Locate the cell with the specified text and output its (x, y) center coordinate. 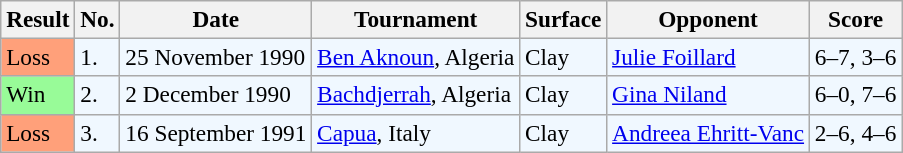
6–7, 3–6 (855, 57)
16 September 1991 (216, 133)
Andreea Ehritt-Vanc (708, 133)
Surface (564, 19)
Capua, Italy (416, 133)
Ben Aknoun, Algeria (416, 57)
Score (855, 19)
2 December 1990 (216, 95)
Date (216, 19)
Gina Niland (708, 95)
2–6, 4–6 (855, 133)
6–0, 7–6 (855, 95)
25 November 1990 (216, 57)
Result (38, 19)
Bachdjerrah, Algeria (416, 95)
No. (98, 19)
1. (98, 57)
Julie Foillard (708, 57)
3. (98, 133)
Tournament (416, 19)
2. (98, 95)
Opponent (708, 19)
Win (38, 95)
